Return [X, Y] of the center of cell containing provided text 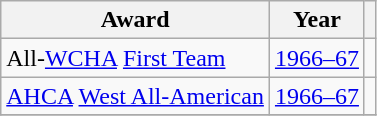
AHCA West All-American [136, 96]
Award [136, 20]
Year [316, 20]
All-WCHA First Team [136, 58]
